Extract the [X, Y] coordinate from the center of the cell holding the provided text.  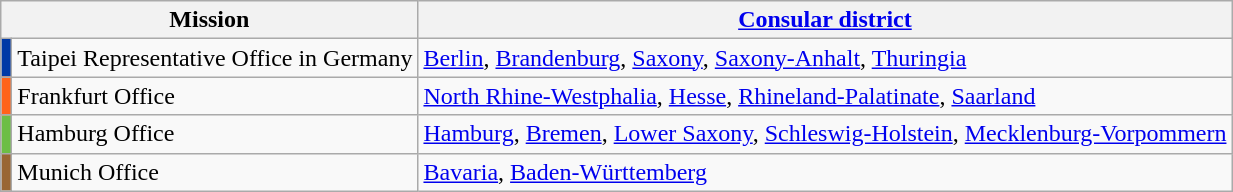
Consular district [825, 20]
Taipei Representative Office in Germany [215, 58]
Munich Office [215, 172]
Frankfurt Office [215, 96]
Mission [210, 20]
Hamburg Office [215, 134]
North Rhine-Westphalia, Hesse, Rhineland-Palatinate, Saarland [825, 96]
Bavaria, Baden-Württemberg [825, 172]
Berlin, Brandenburg, Saxony, Saxony-Anhalt, Thuringia [825, 58]
Hamburg, Bremen, Lower Saxony, Schleswig-Holstein, Mecklenburg-Vorpommern [825, 134]
